Capture the cell that displays the provided text and extract its [x, y] central coordinate. 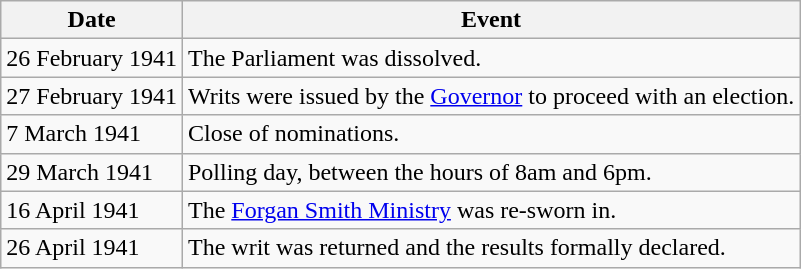
29 March 1941 [92, 172]
The Parliament was dissolved. [490, 58]
7 March 1941 [92, 134]
Event [490, 20]
Polling day, between the hours of 8am and 6pm. [490, 172]
Close of nominations. [490, 134]
16 April 1941 [92, 210]
27 February 1941 [92, 96]
26 April 1941 [92, 248]
Date [92, 20]
The writ was returned and the results formally declared. [490, 248]
The Forgan Smith Ministry was re-sworn in. [490, 210]
Writs were issued by the Governor to proceed with an election. [490, 96]
26 February 1941 [92, 58]
